Extract the [x, y] coordinate from the center of the cell holding the provided text.  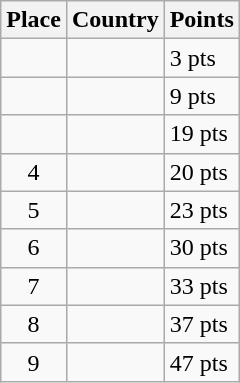
Country [115, 20]
9 pts [202, 96]
19 pts [202, 134]
37 pts [202, 324]
9 [34, 362]
Points [202, 20]
33 pts [202, 286]
30 pts [202, 248]
4 [34, 172]
3 pts [202, 58]
20 pts [202, 172]
5 [34, 210]
47 pts [202, 362]
7 [34, 286]
23 pts [202, 210]
Place [34, 20]
6 [34, 248]
8 [34, 324]
